For the text-containing cell, return its midpoint in (x, y) coordinate format. 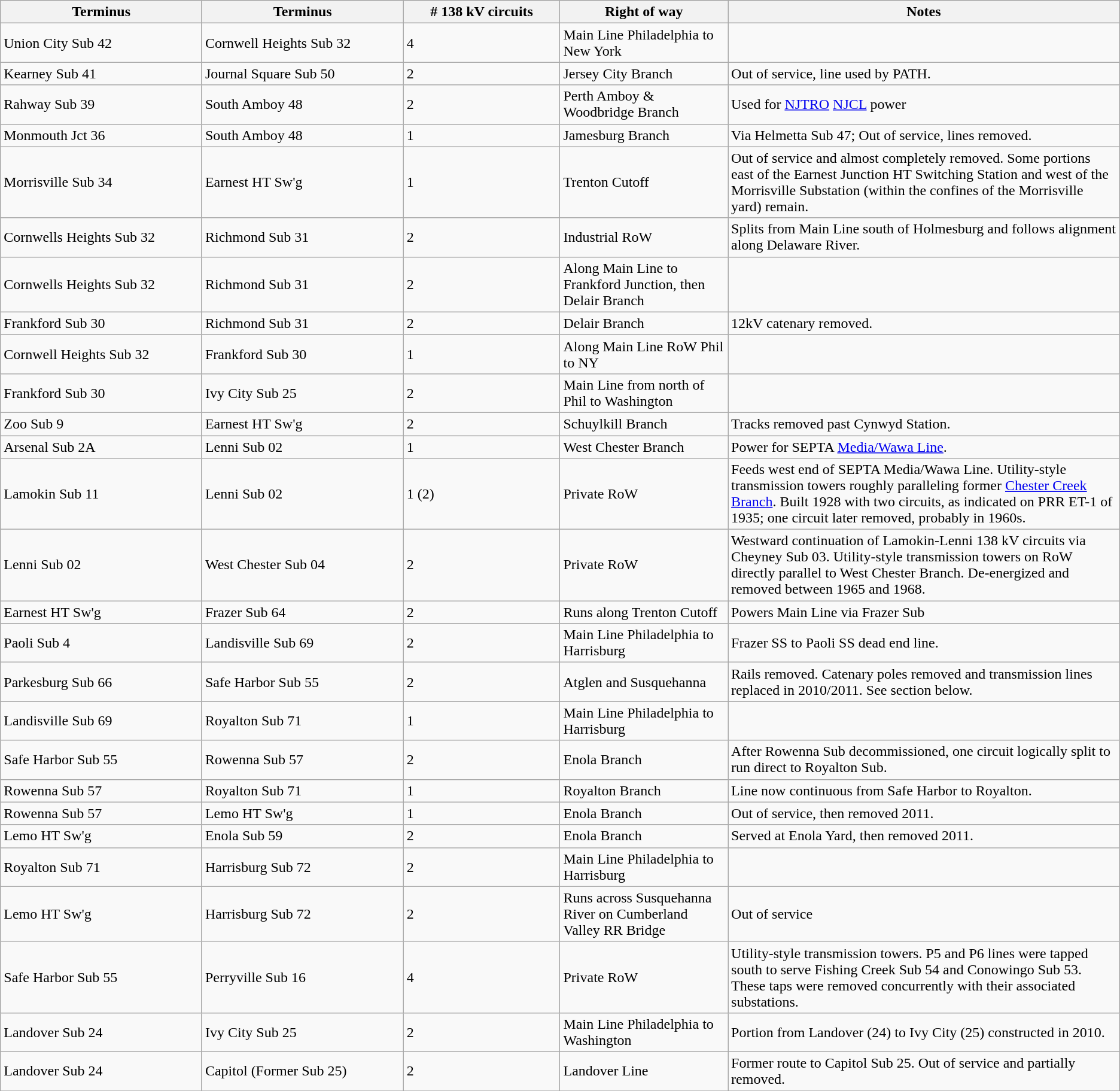
Right of way (644, 12)
Morrisville Sub 34 (102, 182)
After Rowenna Sub decommissioned, one circuit logically split to run direct to Royalton Sub. (924, 760)
Jamesburg Branch (644, 135)
Royalton Branch (644, 791)
Jersey City Branch (644, 74)
12kV catenary removed. (924, 323)
Rahway Sub 39 (102, 104)
Out of service, line used by PATH. (924, 74)
Main Line from north of Phil to Washington (644, 393)
Rails removed. Catenary poles removed and transmission lines replaced in 2010/2011. See section below. (924, 682)
Tracks removed past Cynwyd Station. (924, 424)
Frazer Sub 64 (303, 612)
Atglen and Susquehanna (644, 682)
Monmouth Jct 36 (102, 135)
Kearney Sub 41 (102, 74)
Zoo Sub 9 (102, 424)
Main Line Philadelphia to Washington (644, 1032)
Runs across Susquehanna River on Cumberland Valley RR Bridge (644, 914)
Via Helmetta Sub 47; Out of service, lines removed. (924, 135)
Served at Enola Yard, then removed 2011. (924, 836)
West Chester Branch (644, 447)
Along Main Line to Frankford Junction, then Delair Branch (644, 284)
Arsenal Sub 2A (102, 447)
Schuylkill Branch (644, 424)
Frazer SS to Paoli SS dead end line. (924, 643)
Out of service, then removed 2011. (924, 813)
Paoli Sub 4 (102, 643)
Industrial RoW (644, 237)
Perth Amboy & Woodbridge Branch (644, 104)
1 (2) (482, 494)
Landover Line (644, 1071)
# 138 kV circuits (482, 12)
Powers Main Line via Frazer Sub (924, 612)
Splits from Main Line south of Holmesburg and follows alignment along Delaware River. (924, 237)
Power for SEPTA Media/Wawa Line. (924, 447)
Delair Branch (644, 323)
Journal Square Sub 50 (303, 74)
Line now continuous from Safe Harbor to Royalton. (924, 791)
Runs along Trenton Cutoff (644, 612)
Along Main Line RoW Phil to NY (644, 354)
Notes (924, 12)
Union City Sub 42 (102, 43)
Main Line Philadelphia to New York (644, 43)
Enola Sub 59 (303, 836)
Capitol (Former Sub 25) (303, 1071)
Used for NJTRO NJCL power (924, 104)
Trenton Cutoff (644, 182)
Former route to Capitol Sub 25. Out of service and partially removed. (924, 1071)
Perryville Sub 16 (303, 977)
Out of service (924, 914)
West Chester Sub 04 (303, 565)
Portion from Landover (24) to Ivy City (25) constructed in 2010. (924, 1032)
Parkesburg Sub 66 (102, 682)
Lamokin Sub 11 (102, 494)
